From the cell containing the given text, extract its center point as (X, Y) coordinate. 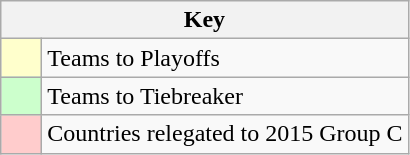
Teams to Tiebreaker (225, 96)
Key (204, 20)
Teams to Playoffs (225, 58)
Countries relegated to 2015 Group C (225, 134)
